Pinpoint the cell where the given text exists, returning its [X, Y] midpoint coordinate. 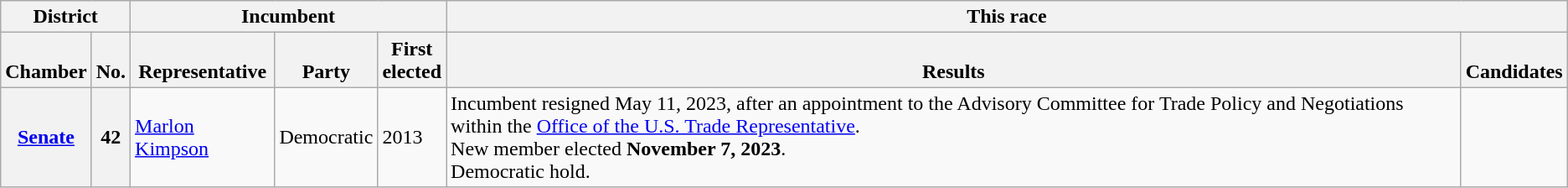
Firstelected [412, 60]
Representative [203, 60]
42 [111, 138]
Democratic [327, 138]
2013 [412, 138]
Chamber [46, 60]
District [65, 17]
Marlon Kimpson [203, 138]
Incumbent [288, 17]
Senate [46, 138]
No. [111, 60]
Results [954, 60]
Party [327, 60]
This race [1007, 17]
Candidates [1514, 60]
